Pinpoint the cell where the given text exists, returning its (X, Y) midpoint coordinate. 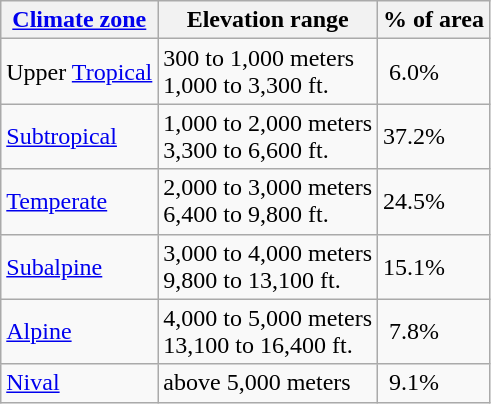
3,000 to 4,000 meters9,800 to 13,100 ft. (268, 266)
Upper Tropical (80, 72)
37.2% (434, 136)
Climate zone (80, 20)
Alpine (80, 332)
Nival (80, 383)
above 5,000 meters (268, 383)
24.5% (434, 202)
6.0% (434, 72)
Temperate (80, 202)
Elevation range (268, 20)
4,000 to 5,000 meters13,100 to 16,400 ft. (268, 332)
Subalpine (80, 266)
1,000 to 2,000 meters3,300 to 6,600 ft. (268, 136)
300 to 1,000 meters1,000 to 3,300 ft. (268, 72)
% of area (434, 20)
2,000 to 3,000 meters6,400 to 9,800 ft. (268, 202)
15.1% (434, 266)
9.1% (434, 383)
Subtropical (80, 136)
7.8% (434, 332)
